From the cell containing the given text, extract its center point as [X, Y] coordinate. 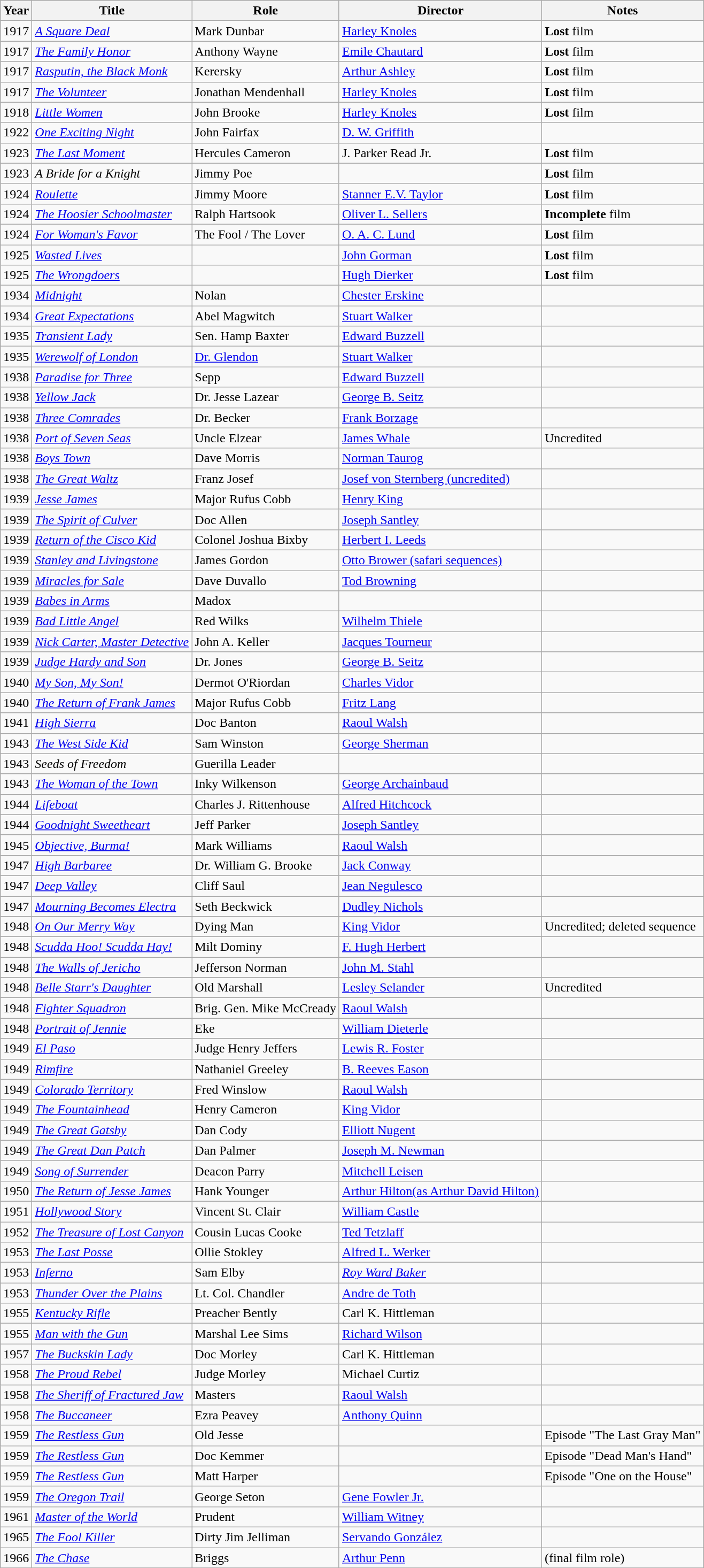
The Woman of the Town [112, 784]
Jonathan Mendenhall [266, 92]
Jacques Tourneur [440, 642]
My Son, My Son! [112, 682]
Mitchell Leisen [440, 1171]
Lesley Selander [440, 988]
Jean Negulesco [440, 886]
Hollywood Story [112, 1211]
Three Comrades [112, 418]
Richard Wilson [440, 1334]
Boys Town [112, 458]
Emile Chautard [440, 51]
Charles Vidor [440, 682]
Hank Younger [266, 1191]
Elliott Nugent [440, 1130]
Sen. Hamp Baxter [266, 336]
Dan Cody [266, 1130]
O. A. C. Lund [440, 234]
The Fool / The Lover [266, 234]
Oliver L. Sellers [440, 214]
The Wrongdoers [112, 275]
Deacon Parry [266, 1171]
Cliff Saul [266, 886]
1966 [16, 1558]
The Return of Jesse James [112, 1191]
Jack Conway [440, 865]
Song of Surrender [112, 1171]
Sam Winston [266, 743]
Tod Browning [440, 580]
Dr. Glendon [266, 357]
Mark Dunbar [266, 31]
Red Wilks [266, 621]
Josef von Sternberg (uncredited) [440, 479]
Ollie Stokley [266, 1252]
Kerersky [266, 72]
The Last Posse [112, 1252]
Director [440, 11]
Wasted Lives [112, 255]
Yellow Jack [112, 397]
Wilhelm Thiele [440, 621]
The Volunteer [112, 92]
Nathaniel Greeley [266, 1069]
(final film role) [622, 1558]
Masters [266, 1395]
Roy Ward Baker [440, 1273]
The Fool Killer [112, 1537]
William Castle [440, 1211]
John A. Keller [266, 642]
George Sherman [440, 743]
Joseph M. Newman [440, 1150]
The Sheriff of Fractured Jaw [112, 1395]
Return of the Cisco Kid [112, 540]
Vincent St. Clair [266, 1211]
1950 [16, 1191]
Jefferson Norman [266, 967]
Portrait of Jennie [112, 1028]
John Fairfax [266, 133]
Henry King [440, 499]
Guerilla Leader [266, 764]
Fred Winslow [266, 1089]
Frank Borzage [440, 418]
Doc Morley [266, 1354]
B. Reeves Eason [440, 1069]
J. Parker Read Jr. [440, 153]
The Fountainhead [112, 1110]
The Treasure of Lost Canyon [112, 1232]
Sam Elby [266, 1273]
Alfred L. Werker [440, 1252]
Herbert I. Leeds [440, 540]
Year [16, 11]
Scudda Hoo! Scudda Hay! [112, 947]
Episode "One on the House" [622, 1476]
Midnight [112, 296]
Lewis R. Foster [440, 1049]
Lt. Col. Chandler [266, 1293]
Dan Palmer [266, 1150]
Dr. Jesse Lazear [266, 397]
Michael Curtiz [440, 1374]
1918 [16, 112]
The Oregon Trail [112, 1496]
For Woman's Favor [112, 234]
1945 [16, 845]
Henry Cameron [266, 1110]
Inferno [112, 1273]
Gene Fowler Jr. [440, 1496]
Nick Carter, Master Detective [112, 642]
Otto Brower (safari sequences) [440, 560]
Anthony Wayne [266, 51]
Doc Banton [266, 723]
D. W. Griffith [440, 133]
Paradise for Three [112, 377]
John M. Stahl [440, 967]
The Return of Frank James [112, 703]
Master of the World [112, 1517]
Servando González [440, 1537]
The Great Waltz [112, 479]
Lifeboat [112, 804]
Cousin Lucas Cooke [266, 1232]
Colonel Joshua Bixby [266, 540]
Old Jesse [266, 1435]
Marshal Lee Sims [266, 1334]
Milt Dominy [266, 947]
Matt Harper [266, 1476]
Dudley Nichols [440, 906]
Kentucky Rifle [112, 1313]
Inky Wilkenson [266, 784]
A Square Deal [112, 31]
Stanley and Livingstone [112, 560]
Episode "Dead Man's Hand" [622, 1456]
Jeff Parker [266, 825]
Arthur Penn [440, 1558]
William Witney [440, 1517]
Episode "The Last Gray Man" [622, 1435]
Babes in Arms [112, 601]
Jimmy Poe [266, 173]
Old Marshall [266, 988]
Judge Morley [266, 1374]
Eke [266, 1028]
Bad Little Angel [112, 621]
John Gorman [440, 255]
1922 [16, 133]
Anthony Quinn [440, 1415]
One Exciting Night [112, 133]
Seth Beckwick [266, 906]
Jesse James [112, 499]
Briggs [266, 1558]
Little Women [112, 112]
Dying Man [266, 927]
Jimmy Moore [266, 194]
The Buckskin Lady [112, 1354]
Port of Seven Seas [112, 438]
Rasputin, the Black Monk [112, 72]
Doc Allen [266, 519]
The Family Honor [112, 51]
James Whale [440, 438]
Incomplete film [622, 214]
Roulette [112, 194]
Hercules Cameron [266, 153]
Dr. Becker [266, 418]
Judge Hardy and Son [112, 662]
The Hoosier Schoolmaster [112, 214]
Seeds of Freedom [112, 764]
Rimfire [112, 1069]
Dave Morris [266, 458]
Dr. William G. Brooke [266, 865]
The West Side Kid [112, 743]
1951 [16, 1211]
F. Hugh Herbert [440, 947]
Fighter Squadron [112, 1008]
Great Expectations [112, 316]
Ted Tetzlaff [440, 1232]
Arthur Ashley [440, 72]
1961 [16, 1517]
The Last Moment [112, 153]
Arthur Hilton(as Arthur David Hilton) [440, 1191]
Chester Erskine [440, 296]
Goodnight Sweetheart [112, 825]
Ezra Peavey [266, 1415]
William Dieterle [440, 1028]
1957 [16, 1354]
Title [112, 11]
Dr. Jones [266, 662]
Colorado Territory [112, 1089]
Uncle Elzear [266, 438]
The Great Gatsby [112, 1130]
1941 [16, 723]
On Our Merry Way [112, 927]
Role [266, 11]
Miracles for Sale [112, 580]
1965 [16, 1537]
The Walls of Jericho [112, 967]
A Bride for a Knight [112, 173]
Belle Starr's Daughter [112, 988]
Man with the Gun [112, 1334]
Objective, Burma! [112, 845]
Franz Josef [266, 479]
Sepp [266, 377]
Werewolf of London [112, 357]
George Seton [266, 1496]
Stanner E.V. Taylor [440, 194]
Dirty Jim Jelliman [266, 1537]
Andre de Toth [440, 1293]
Thunder Over the Plains [112, 1293]
Ralph Hartsook [266, 214]
The Proud Rebel [112, 1374]
El Paso [112, 1049]
1952 [16, 1232]
Hugh Dierker [440, 275]
John Brooke [266, 112]
George Archainbaud [440, 784]
Brig. Gen. Mike McCready [266, 1008]
The Buccaneer [112, 1415]
Mark Williams [266, 845]
Charles J. Rittenhouse [266, 804]
The Chase [112, 1558]
Doc Kemmer [266, 1456]
Dermot O'Riordan [266, 682]
Prudent [266, 1517]
James Gordon [266, 560]
Dave Duvallo [266, 580]
The Great Dan Patch [112, 1150]
Notes [622, 11]
Deep Valley [112, 886]
The Spirit of Culver [112, 519]
Fritz Lang [440, 703]
Nolan [266, 296]
Transient Lady [112, 336]
Abel Magwitch [266, 316]
Norman Taurog [440, 458]
Preacher Bently [266, 1313]
Alfred Hitchcock [440, 804]
High Sierra [112, 723]
Madox [266, 601]
High Barbaree [112, 865]
Uncredited; deleted sequence [622, 927]
Judge Henry Jeffers [266, 1049]
Mourning Becomes Electra [112, 906]
